Return the (X, Y) coordinate for the center point of the cell that contains the specified text.  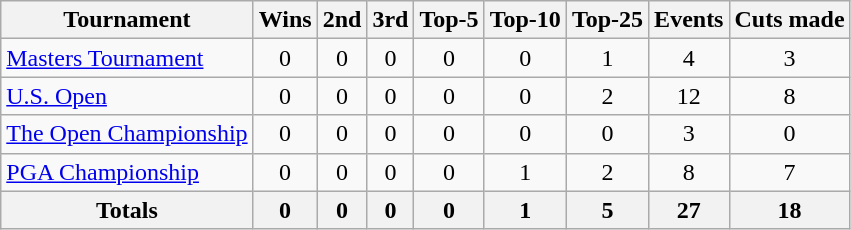
PGA Championship (127, 172)
18 (790, 210)
2nd (342, 20)
27 (689, 210)
The Open Championship (127, 134)
7 (790, 172)
Top-25 (607, 20)
Wins (285, 20)
5 (607, 210)
Top-10 (525, 20)
Top-5 (449, 20)
12 (689, 96)
Totals (127, 210)
U.S. Open (127, 96)
Tournament (127, 20)
Events (689, 20)
4 (689, 58)
Masters Tournament (127, 58)
Cuts made (790, 20)
3rd (390, 20)
